Output the [x, y] coordinate of the center of the cell containing the given text.  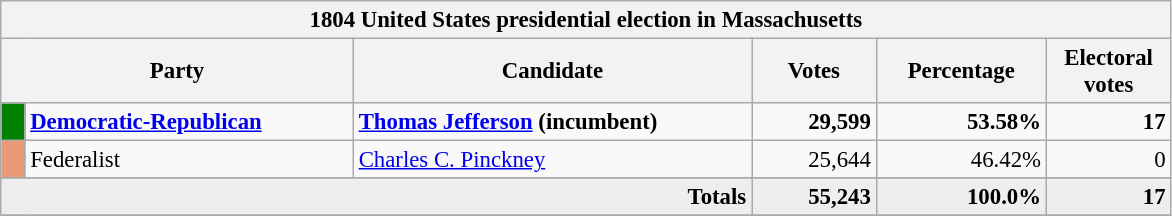
Federalist [189, 160]
Charles C. Pinckney [552, 160]
0 [1108, 160]
Thomas Jefferson (incumbent) [552, 122]
100.0% [961, 197]
46.42% [961, 160]
1804 United States presidential election in Massachusetts [586, 20]
Party [178, 72]
Votes [814, 72]
Electoral votes [1108, 72]
55,243 [814, 197]
Percentage [961, 72]
53.58% [961, 122]
Democratic-Republican [189, 122]
25,644 [814, 160]
Candidate [552, 72]
29,599 [814, 122]
Totals [376, 197]
